Identify which cell holds the provided text, then report its [X, Y] central coordinate. 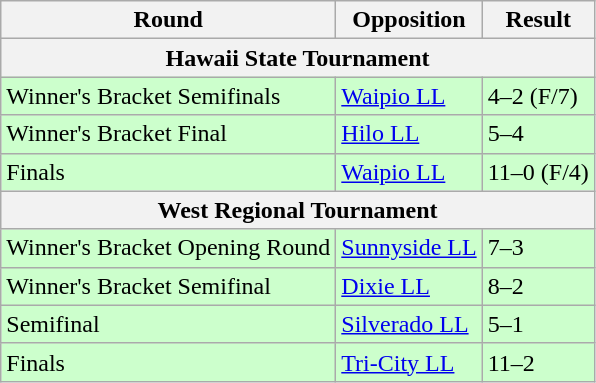
7–3 [538, 248]
Sunnyside LL [409, 248]
Winner's Bracket Opening Round [168, 248]
Silverado LL [409, 324]
Round [168, 20]
Winner's Bracket Semifinals [168, 96]
Opposition [409, 20]
Result [538, 20]
Winner's Bracket Final [168, 134]
11–2 [538, 362]
5–4 [538, 134]
5–1 [538, 324]
Hilo LL [409, 134]
West Regional Tournament [298, 210]
8–2 [538, 286]
Semifinal [168, 324]
Dixie LL [409, 286]
4–2 (F/7) [538, 96]
Hawaii State Tournament [298, 58]
11–0 (F/4) [538, 172]
Tri-City LL [409, 362]
Winner's Bracket Semifinal [168, 286]
